From the cell containing the given text, extract its center point as [X, Y] coordinate. 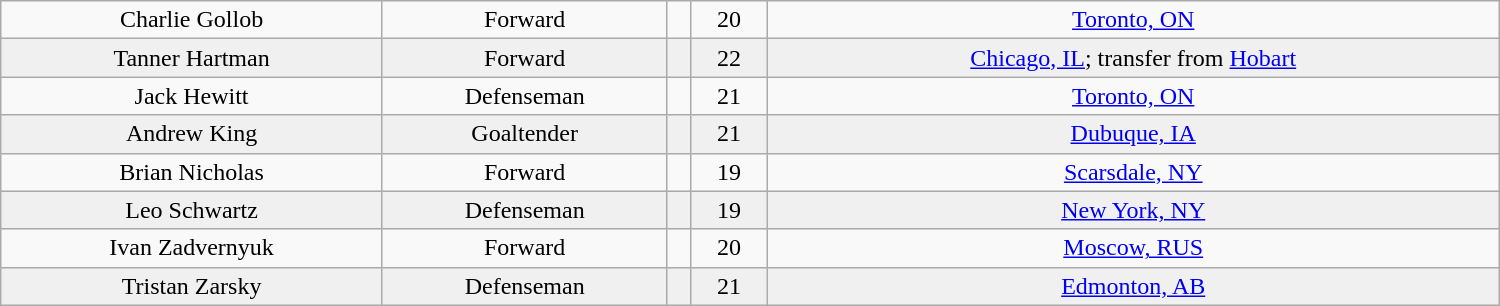
Moscow, RUS [1133, 248]
Scarsdale, NY [1133, 172]
Dubuque, IA [1133, 134]
22 [729, 58]
Brian Nicholas [192, 172]
Tristan Zarsky [192, 286]
Andrew King [192, 134]
Charlie Gollob [192, 20]
Leo Schwartz [192, 210]
Edmonton, AB [1133, 286]
Tanner Hartman [192, 58]
Ivan Zadvernyuk [192, 248]
Jack Hewitt [192, 96]
Goaltender [524, 134]
Chicago, IL; transfer from Hobart [1133, 58]
New York, NY [1133, 210]
